Detect which cell encompasses the target text, then output its (x, y) center coordinate. 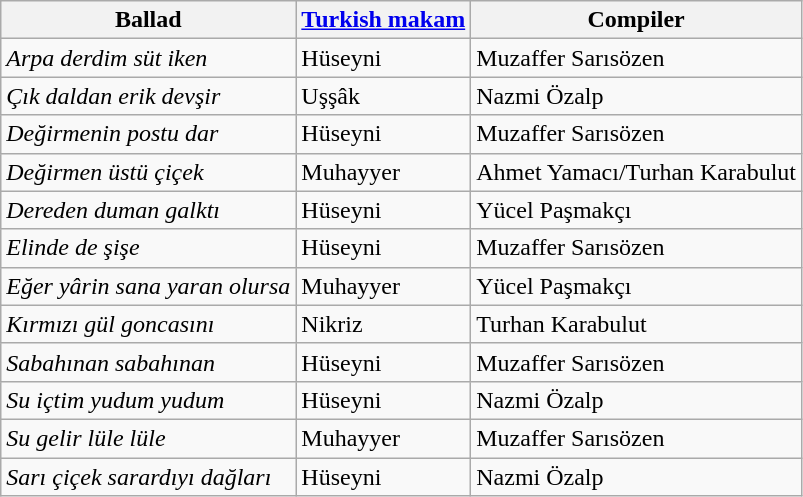
Ballad (148, 20)
Değirmenin postu dar (148, 134)
Nikriz (384, 324)
Çık daldan erik devşir (148, 96)
Kırmızı gül goncasını (148, 324)
Ahmet Yamacı/Turhan Karabulut (636, 172)
Değirmen üstü çiçek (148, 172)
Elinde de şişe (148, 248)
Sabahınan sabahınan (148, 362)
Eğer yârin sana yaran olursa (148, 286)
Dereden duman galktı (148, 210)
Su gelir lüle lüle (148, 438)
Compiler (636, 20)
Sarı çiçek sarardıyı dağları (148, 477)
Uşşâk (384, 96)
Su içtim yudum yudum (148, 400)
Turkish makam (384, 20)
Arpa derdim süt iken (148, 58)
Turhan Karabulut (636, 324)
